Scan for the cell matching the given text and deliver its [X, Y] coordinate at center. 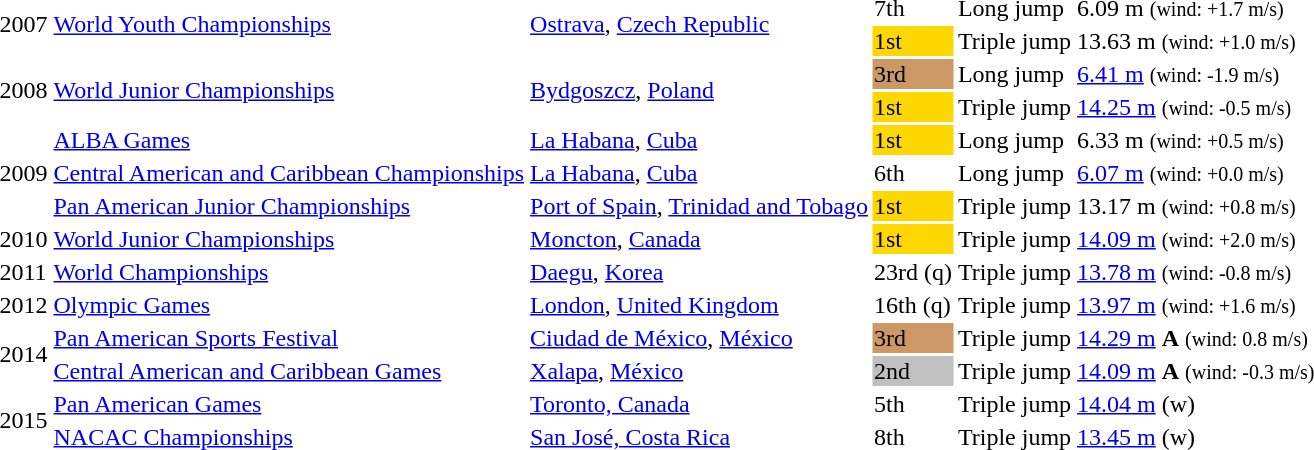
Pan American Games [289, 404]
Pan American Junior Championships [289, 206]
23rd (q) [912, 272]
2nd [912, 371]
Bydgoszcz, Poland [700, 90]
ALBA Games [289, 140]
Central American and Caribbean Championships [289, 173]
Port of Spain, Trinidad and Tobago [700, 206]
Olympic Games [289, 305]
London, United Kingdom [700, 305]
16th (q) [912, 305]
Central American and Caribbean Games [289, 371]
Moncton, Canada [700, 239]
Toronto, Canada [700, 404]
6th [912, 173]
Daegu, Korea [700, 272]
World Championships [289, 272]
5th [912, 404]
Xalapa, México [700, 371]
Pan American Sports Festival [289, 338]
Ciudad de México, México [700, 338]
